Output the [X, Y] coordinate of the center of the cell containing the given text.  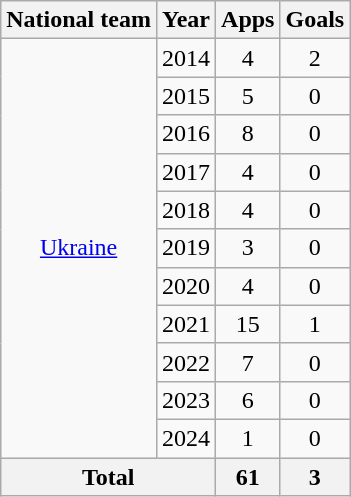
2023 [186, 400]
2018 [186, 210]
2017 [186, 172]
2016 [186, 134]
National team [79, 20]
2019 [186, 248]
2022 [186, 362]
6 [248, 400]
Goals [315, 20]
15 [248, 324]
Total [108, 477]
2015 [186, 96]
2020 [186, 286]
2021 [186, 324]
Ukraine [79, 248]
7 [248, 362]
2014 [186, 58]
2024 [186, 438]
5 [248, 96]
Year [186, 20]
61 [248, 477]
Apps [248, 20]
2 [315, 58]
8 [248, 134]
